Return the (x, y) coordinate for the center point of the cell that contains the specified text.  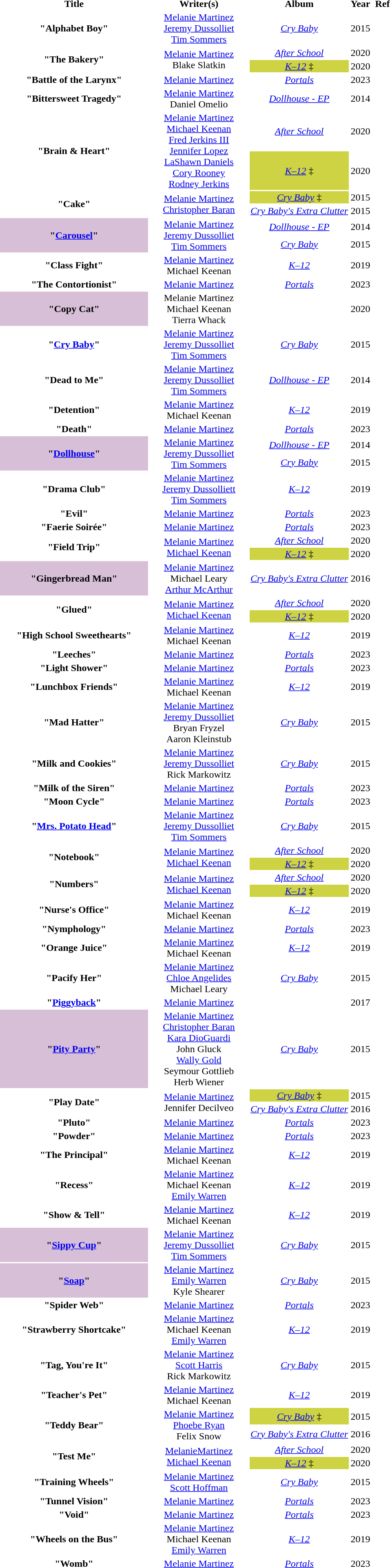
"Faerie Soirée" (74, 527)
Melanie MartinezJeremy DussollietRick Markowitz (199, 763)
"Evil" (74, 513)
"Moon Cycle" (74, 801)
"Training Wheels" (74, 1482)
Melanie MartinezChristopher BaranKara DioGuardiJohn GluckWally GoldSeymour GottliebHerb Wiener (199, 1049)
Melanie MartinezChloe AngelidesMichael Leary (199, 978)
Melanie MartinezJeremy DussolliettTim Sommers (199, 489)
"Brain & Heart" (74, 151)
Melanie MartinezJennifer Decilveo (199, 1102)
"Pacify Her" (74, 978)
"Nymphology" (74, 929)
"Nurse's Office" (74, 910)
"Alphabet Boy" (74, 28)
"Cry Baby" (74, 344)
"Drama Club" (74, 489)
"Field Trip" (74, 547)
MelanieMartinezMichael Keenan (199, 1456)
Melanie MartinezJeremy DussollietBryan FryzelAaron Kleinstub (199, 722)
"Gingerbread Man" (74, 578)
"Tunnel Vision" (74, 1501)
"Glued" (74, 609)
Melanie MartinezScott HarrisRick Markowitz (199, 1365)
"Teddy Bear" (74, 1425)
"Wheels on the Bus" (74, 1539)
"Milk of the Siren" (74, 788)
"Teacher's Pet" (74, 1395)
"The Contortionist" (74, 284)
"Tag, You're It" (74, 1365)
2017 (361, 1002)
"Dollhouse" (74, 453)
"The Bakery" (74, 60)
Melanie MartinezMichael KeenanFred Jerkins IIIJennifer LopezLaShawn DanielsCory RooneyRodney Jerkins (199, 151)
Melanie MartinezEmily WarrenKyle Shearer (199, 1280)
"Void" (74, 1514)
Melanie MartinezBlake Slatkin (199, 60)
"Detention" (74, 410)
"Spider Web" (74, 1305)
Melanie MartinezMichael LearyArthur McArthur (199, 578)
"Play Date" (74, 1102)
"High School Sweethearts" (74, 636)
"Orange Juice" (74, 948)
"The Principal" (74, 1155)
Melanie MartinezPhoebe RyanFelix Snow (199, 1425)
"Strawberry Shortcake" (74, 1329)
Melanie MartinezDaniel Omelio (199, 99)
"Numbers" (74, 884)
"Test Me" (74, 1456)
"Sippy Cup" (74, 1245)
Melanie MartinezMichael KeenanTierra Whack (199, 309)
"Pluto" (74, 1122)
"Class Fight" (74, 265)
"Carousel" (74, 235)
"Copy Cat" (74, 309)
"Light Shower" (74, 668)
"Cake" (74, 204)
"Show & Tell" (74, 1215)
"Lunchbox Friends" (74, 687)
"Dead to Me" (74, 380)
"Pity Party" (74, 1049)
"Soap" (74, 1280)
"Mrs. Potato Head" (74, 826)
"Bittersweet Tragedy" (74, 99)
Melanie MartinezChristopher Baran (199, 204)
Melanie MartinezScott Hoffman (199, 1482)
"Powder" (74, 1136)
"Piggyback" (74, 1002)
"Milk and Cookies" (74, 763)
"Notebook" (74, 857)
"Leeches" (74, 654)
"Mad Hatter" (74, 722)
"Battle of the Larynx" (74, 80)
"Death" (74, 429)
"Recess" (74, 1185)
